Locate the cell with the specified text and output its (X, Y) center coordinate. 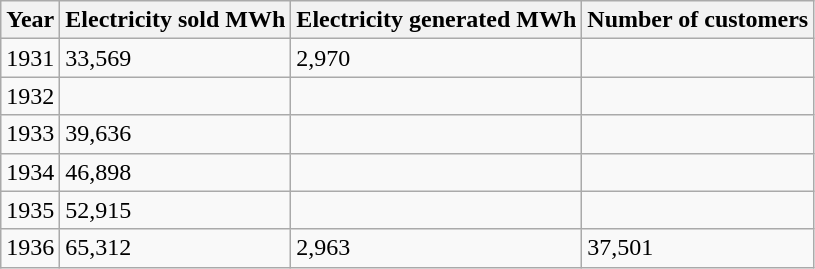
1936 (30, 248)
1932 (30, 96)
1933 (30, 134)
46,898 (176, 172)
33,569 (176, 58)
1934 (30, 172)
52,915 (176, 210)
Year (30, 20)
2,963 (436, 248)
39,636 (176, 134)
1935 (30, 210)
1931 (30, 58)
Number of customers (698, 20)
Electricity generated MWh (436, 20)
2,970 (436, 58)
Electricity sold MWh (176, 20)
37,501 (698, 248)
65,312 (176, 248)
